Pinpoint the cell where the given text exists, returning its (x, y) midpoint coordinate. 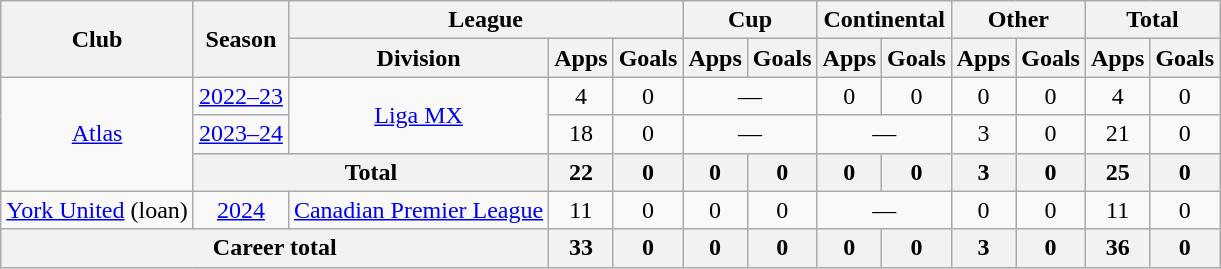
Liga MX (418, 115)
33 (581, 248)
25 (1117, 172)
Continental (884, 20)
21 (1117, 134)
Club (98, 39)
22 (581, 172)
Season (240, 39)
2022–23 (240, 96)
Division (418, 58)
Canadian Premier League (418, 210)
2024 (240, 210)
2023–24 (240, 134)
18 (581, 134)
36 (1117, 248)
Career total (275, 248)
Other (1018, 20)
York United (loan) (98, 210)
Cup (750, 20)
Atlas (98, 134)
League (485, 20)
